Locate the cell with the specified text and output its (x, y) center coordinate. 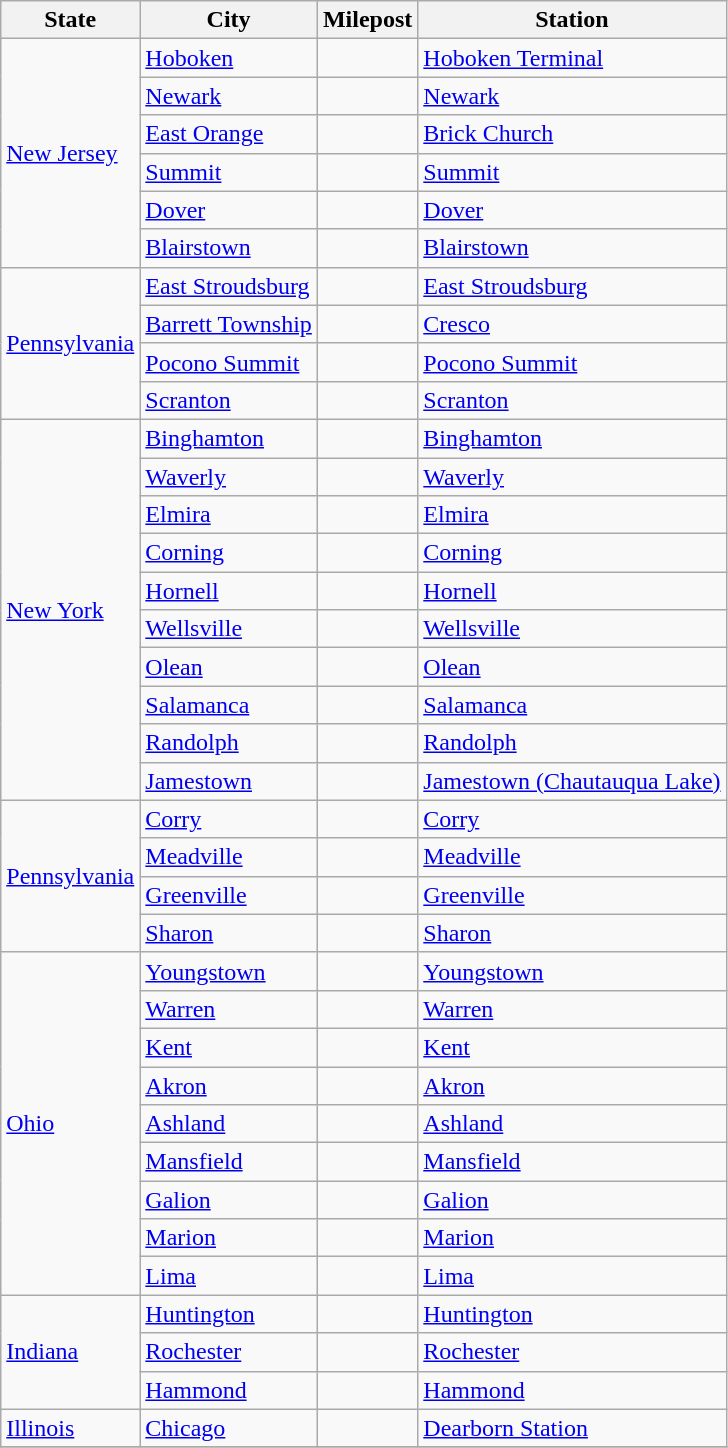
Dearborn Station (572, 1428)
Station (572, 20)
East Orange (229, 134)
Hoboken Terminal (572, 58)
Ohio (70, 1124)
New York (70, 610)
Hoboken (229, 58)
Indiana (70, 1352)
Brick Church (572, 134)
City (229, 20)
Barrett Township (229, 324)
Cresco (572, 324)
State (70, 20)
Jamestown (Chautauqua Lake) (572, 781)
New Jersey (70, 153)
Chicago (229, 1428)
Illinois (70, 1428)
Milepost (367, 20)
Jamestown (229, 781)
